Capture the cell that displays the provided text and extract its (X, Y) central coordinate. 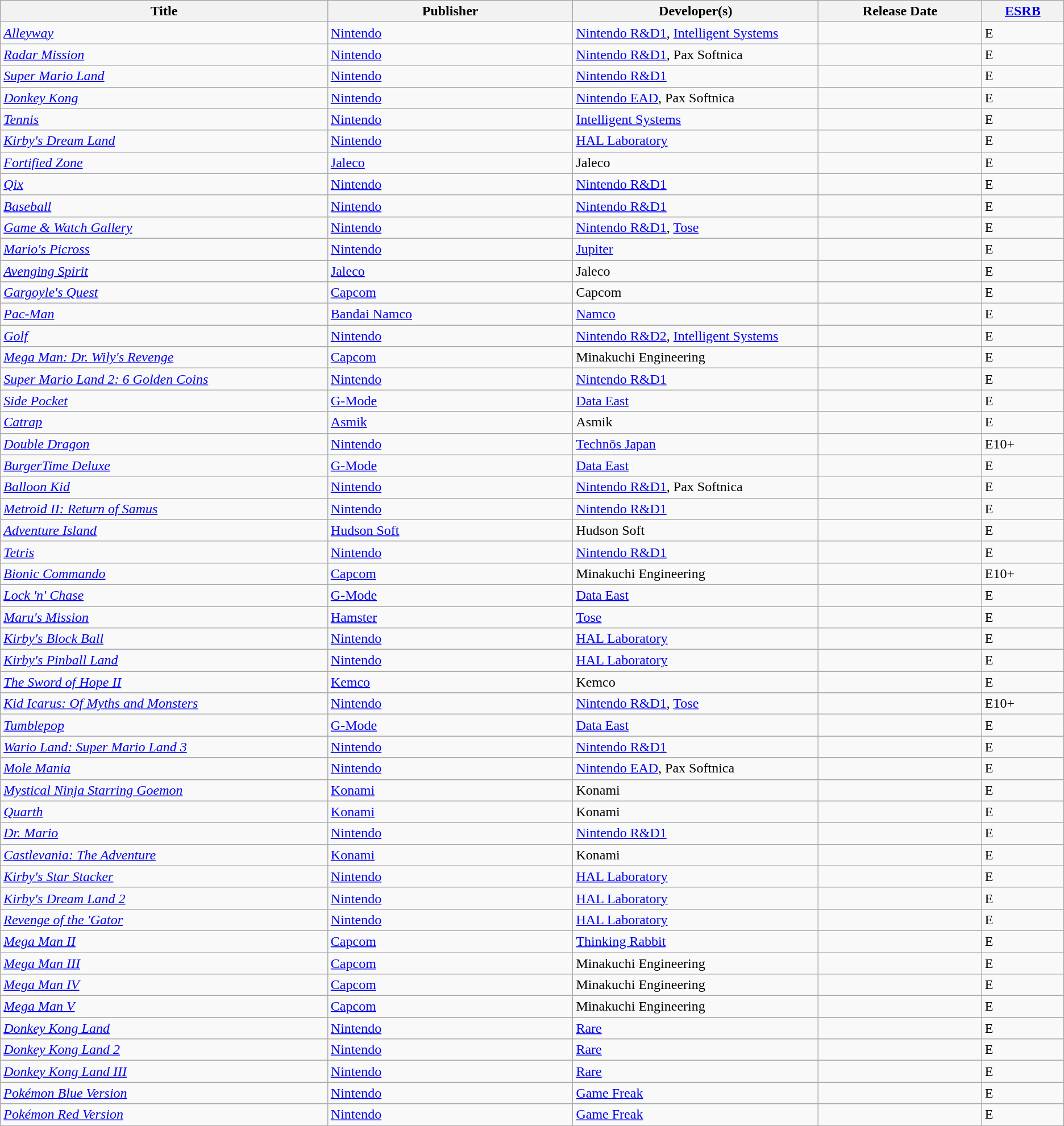
Mega Man III (164, 963)
Donkey Kong Land 2 (164, 1050)
Pokémon Red Version (164, 1115)
Namco (696, 314)
Maru's Mission (164, 617)
BurgerTime Deluxe (164, 466)
The Sword of Hope II (164, 682)
Quarth (164, 812)
Fortified Zone (164, 163)
Donkey Kong (164, 98)
Balloon Kid (164, 487)
Castlevania: The Adventure (164, 855)
Thinking Rabbit (696, 941)
Double Dragon (164, 444)
ESRB (1023, 11)
Jupiter (696, 249)
Avenging Spirit (164, 271)
Kirby's Pinball Land (164, 660)
Golf (164, 336)
Release Date (900, 11)
Metroid II: Return of Samus (164, 509)
Super Mario Land 2: 6 Golden Coins (164, 379)
Nintendo R&D1, Intelligent Systems (696, 33)
Kid Icarus: Of Myths and Monsters (164, 704)
Kirby's Dream Land (164, 141)
Title (164, 11)
Bionic Commando (164, 574)
Revenge of the 'Gator (164, 920)
Mega Man V (164, 1007)
Lock 'n' Chase (164, 595)
Mega Man IV (164, 985)
Tumblepop (164, 725)
Baseball (164, 206)
Dr. Mario (164, 833)
Pac-Man (164, 314)
Kirby's Dream Land 2 (164, 898)
Kirby's Block Ball (164, 639)
Mole Mania (164, 768)
Mario's Picross (164, 249)
Radar Mission (164, 55)
Qix (164, 184)
Super Mario Land (164, 76)
Catrap (164, 422)
Publisher (450, 11)
Mega Man II (164, 941)
Tetris (164, 552)
Alleyway (164, 33)
Donkey Kong Land (164, 1028)
Pokémon Blue Version (164, 1093)
Hamster (450, 617)
Side Pocket (164, 401)
Mega Man: Dr. Wily's Revenge (164, 358)
Mystical Ninja Starring Goemon (164, 790)
Game & Watch Gallery (164, 227)
Donkey Kong Land III (164, 1071)
Wario Land: Super Mario Land 3 (164, 747)
Kirby's Star Stacker (164, 876)
Nintendo R&D2, Intelligent Systems (696, 336)
Adventure Island (164, 530)
Technōs Japan (696, 444)
Bandai Namco (450, 314)
Tose (696, 617)
Tennis (164, 119)
Intelligent Systems (696, 119)
Gargoyle's Quest (164, 293)
Developer(s) (696, 11)
